From the cell containing the given text, extract its center point as [x, y] coordinate. 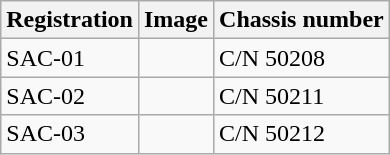
C/N 50208 [302, 58]
SAC-01 [70, 58]
SAC-02 [70, 96]
Chassis number [302, 20]
SAC-03 [70, 134]
C/N 50211 [302, 96]
C/N 50212 [302, 134]
Registration [70, 20]
Image [176, 20]
